Return the [x, y] coordinate for the center point of the cell that contains the specified text.  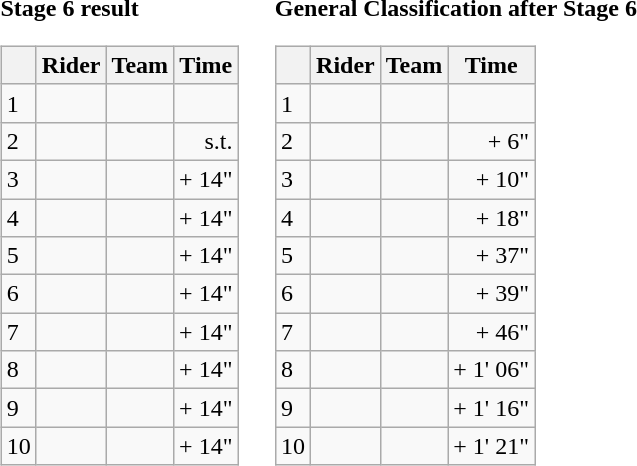
+ 18" [492, 217]
+ 46" [492, 332]
s.t. [206, 141]
+ 6" [492, 141]
+ 10" [492, 179]
+ 1' 16" [492, 408]
+ 39" [492, 294]
+ 1' 21" [492, 446]
+ 1' 06" [492, 370]
+ 37" [492, 256]
